Find where the given text appears and provide that cell's center as (X, Y) coordinate. 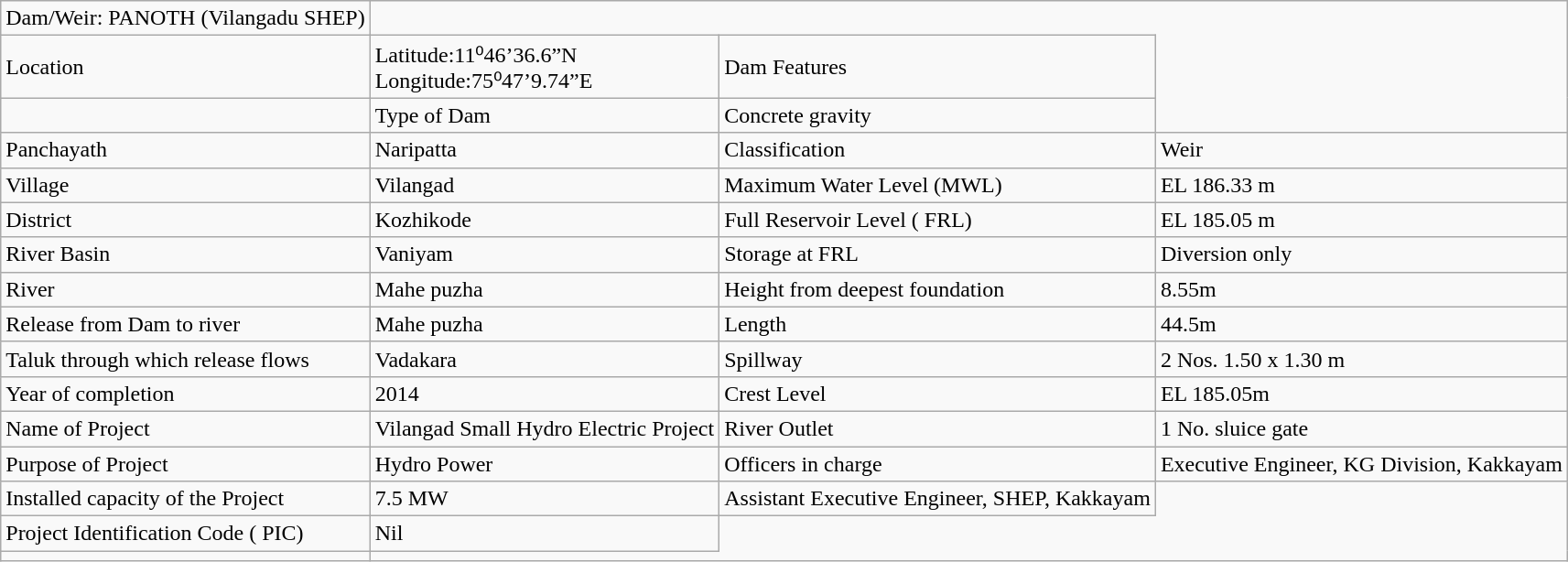
Assistant Executive Engineer, SHEP, Kakkayam (937, 499)
Taluk through which release flows (185, 359)
7.5 MW (545, 499)
44.5m (1361, 324)
Officers in charge (937, 464)
8.55m (1361, 289)
Project Identification Code ( PIC) (185, 534)
Location (185, 67)
Vilangad Small Hydro Electric Project (545, 428)
EL 185.05 m (1361, 220)
District (185, 220)
Vilangad (545, 185)
Classification (937, 150)
Village (185, 185)
Spillway (937, 359)
Purpose of Project (185, 464)
Nil (545, 534)
EL 186.33 m (1361, 185)
Dam Features (937, 67)
Naripatta (545, 150)
Panchayath (185, 150)
River (185, 289)
Weir (1361, 150)
Full Reservoir Level ( FRL) (937, 220)
Height from deepest foundation (937, 289)
Dam/Weir: PANOTH (Vilangadu SHEP) (185, 18)
2014 (545, 394)
Vadakara (545, 359)
Year of completion (185, 394)
EL 185.05m (1361, 394)
Length (937, 324)
Diversion only (1361, 254)
Name of Project (185, 428)
Type of Dam (545, 115)
Maximum Water Level (MWL) (937, 185)
River Outlet (937, 428)
Hydro Power (545, 464)
Concrete gravity (937, 115)
Storage at FRL (937, 254)
Crest Level (937, 394)
Vaniyam (545, 254)
Executive Engineer, KG Division, Kakkayam (1361, 464)
Kozhikode (545, 220)
Release from Dam to river (185, 324)
2 Nos. 1.50 x 1.30 m (1361, 359)
Latitude:11⁰46’36.6”NLongitude:75⁰47’9.74”E (545, 67)
Installed capacity of the Project (185, 499)
1 No. sluice gate (1361, 428)
River Basin (185, 254)
